Locate the cell with the specified text and output its [x, y] center coordinate. 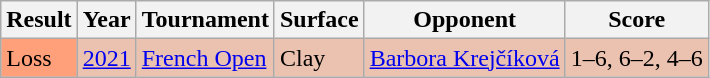
Clay [319, 58]
Surface [319, 20]
Loss [39, 58]
Tournament [205, 20]
Barbora Krejčíková [464, 58]
Opponent [464, 20]
Score [636, 20]
Year [106, 20]
1–6, 6–2, 4–6 [636, 58]
2021 [106, 58]
French Open [205, 58]
Result [39, 20]
